Pinpoint the cell where the given text exists, returning its [X, Y] midpoint coordinate. 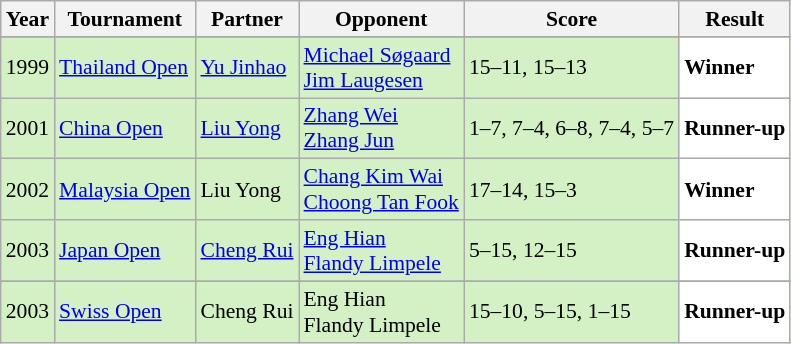
Swiss Open [124, 312]
15–10, 5–15, 1–15 [572, 312]
15–11, 15–13 [572, 68]
Japan Open [124, 250]
Chang Kim Wai Choong Tan Fook [382, 190]
2001 [28, 128]
Partner [246, 19]
Zhang Wei Zhang Jun [382, 128]
1–7, 7–4, 6–8, 7–4, 5–7 [572, 128]
Tournament [124, 19]
17–14, 15–3 [572, 190]
Yu Jinhao [246, 68]
Malaysia Open [124, 190]
Result [734, 19]
China Open [124, 128]
5–15, 12–15 [572, 250]
1999 [28, 68]
Opponent [382, 19]
Thailand Open [124, 68]
Year [28, 19]
2002 [28, 190]
Michael Søgaard Jim Laugesen [382, 68]
Score [572, 19]
